Return (x, y) of the center of cell containing provided text 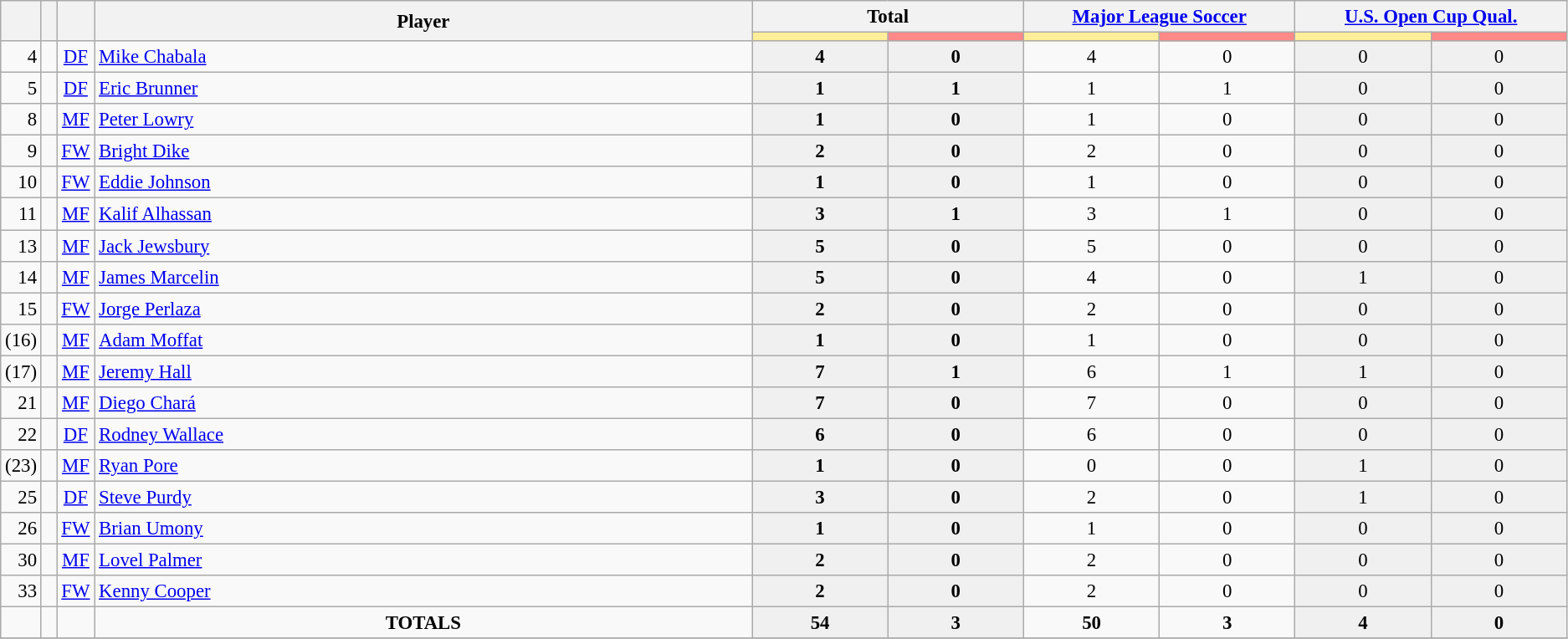
26 (22, 529)
Eric Brunner (423, 89)
Jeremy Hall (423, 371)
(23) (22, 466)
Ryan Pore (423, 466)
8 (22, 120)
13 (22, 246)
James Marcelin (423, 277)
Diego Chará (423, 403)
22 (22, 434)
Eddie Johnson (423, 183)
Peter Lowry (423, 120)
Major League Soccer (1160, 17)
(16) (22, 340)
21 (22, 403)
Bright Dike (423, 151)
Steve Purdy (423, 497)
Kenny Cooper (423, 591)
14 (22, 277)
TOTALS (423, 623)
U.S. Open Cup Qual. (1431, 17)
Total (889, 17)
15 (22, 309)
10 (22, 183)
Mike Chabala (423, 57)
Adam Moffat (423, 340)
33 (22, 591)
Kalif Alhassan (423, 214)
11 (22, 214)
50 (1091, 623)
54 (820, 623)
25 (22, 497)
Jack Jewsbury (423, 246)
Brian Umony (423, 529)
(17) (22, 371)
Lovel Palmer (423, 560)
9 (22, 151)
Jorge Perlaza (423, 309)
30 (22, 560)
Player (423, 21)
Rodney Wallace (423, 434)
